Pinpoint the cell where the given text exists, returning its [x, y] midpoint coordinate. 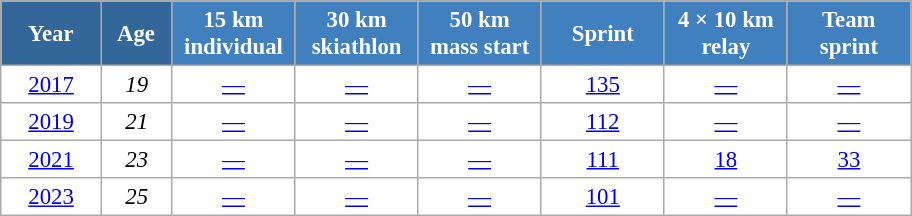
23 [136, 160]
Sprint [602, 34]
19 [136, 85]
30 km skiathlon [356, 34]
33 [848, 160]
2021 [52, 160]
111 [602, 160]
50 km mass start [480, 34]
2017 [52, 85]
21 [136, 122]
2023 [52, 197]
15 km individual [234, 34]
2019 [52, 122]
135 [602, 85]
25 [136, 197]
Age [136, 34]
101 [602, 197]
Year [52, 34]
18 [726, 160]
4 × 10 km relay [726, 34]
Team sprint [848, 34]
112 [602, 122]
